Detect which cell encompasses the target text, then output its [X, Y] center coordinate. 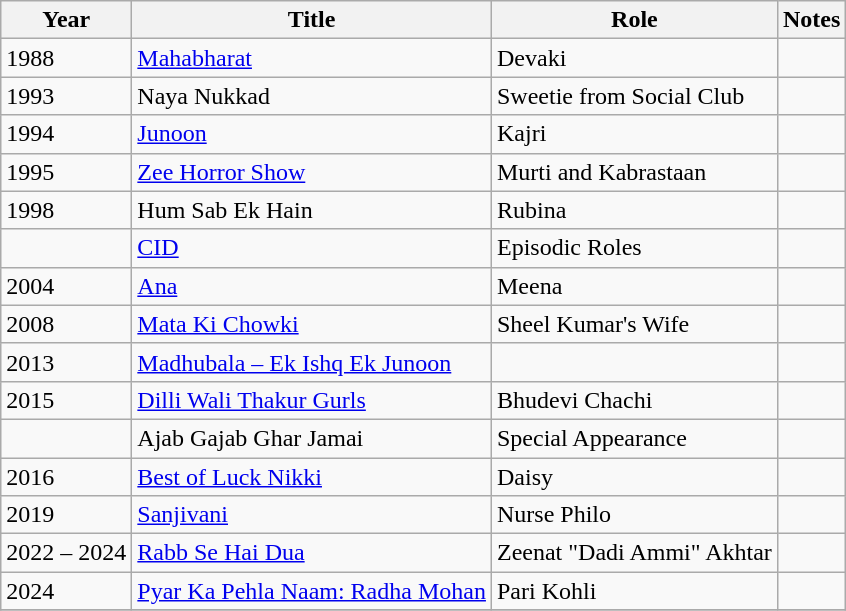
Year [66, 20]
Best of Luck Nikki [312, 477]
2013 [66, 362]
Devaki [634, 58]
Episodic Roles [634, 248]
1998 [66, 210]
Kajri [634, 134]
Nurse Philo [634, 515]
2024 [66, 591]
CID [312, 248]
Murti and Kabrastaan [634, 172]
Hum Sab Ek Hain [312, 210]
Mahabharat [312, 58]
Junoon [312, 134]
2015 [66, 400]
Naya Nukkad [312, 96]
1993 [66, 96]
Role [634, 20]
Ana [312, 286]
2022 – 2024 [66, 553]
Sweetie from Social Club [634, 96]
Notes [811, 20]
Title [312, 20]
Special Appearance [634, 438]
2016 [66, 477]
Mata Ki Chowki [312, 324]
Zeenat "Dadi Ammi" Akhtar [634, 553]
2004 [66, 286]
Rabb Se Hai Dua [312, 553]
1994 [66, 134]
1995 [66, 172]
Ajab Gajab Ghar Jamai [312, 438]
Madhubala – Ek Ishq Ek Junoon [312, 362]
2019 [66, 515]
Pyar Ka Pehla Naam: Radha Mohan [312, 591]
Bhudevi Chachi [634, 400]
Meena [634, 286]
Daisy [634, 477]
2008 [66, 324]
Dilli Wali Thakur Gurls [312, 400]
Rubina [634, 210]
Pari Kohli [634, 591]
Sheel Kumar's Wife [634, 324]
Zee Horror Show [312, 172]
Sanjivani [312, 515]
1988 [66, 58]
